Search for the cell housing the specified text and yield its (x, y) center coordinate. 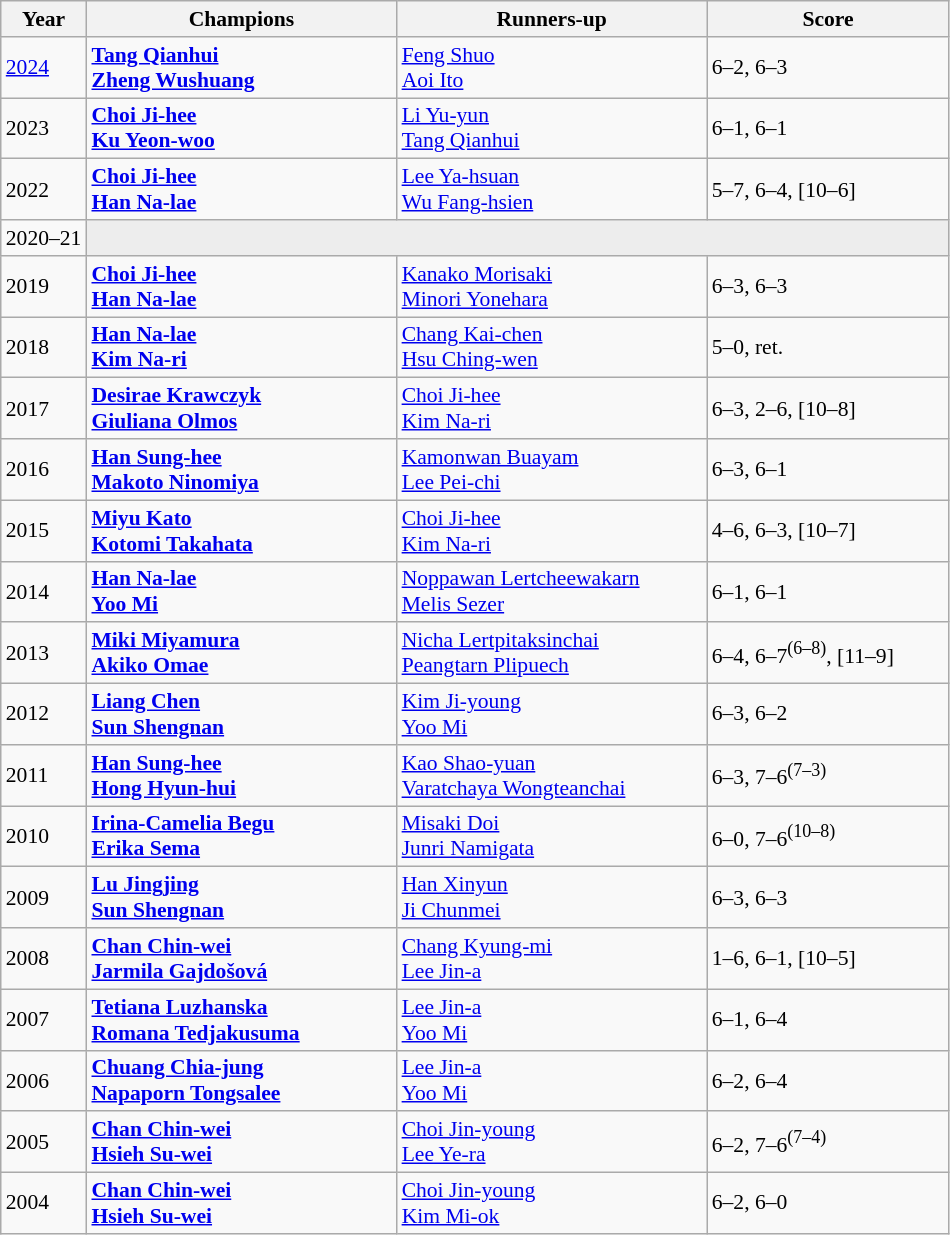
2007 (44, 1020)
2018 (44, 348)
Nicha Lertpitaksinchai Peangtarn Plipuech (552, 654)
Choi Jin-young Lee Ye-ra (552, 1142)
2010 (44, 836)
Kanako Morisaki Minori Yonehara (552, 286)
6–3, 6–1 (828, 470)
Score (828, 19)
2020–21 (44, 238)
2022 (44, 190)
Kamonwan Buayam Lee Pei-chi (552, 470)
2013 (44, 654)
6–4, 6–7(6–8), [11–9] (828, 654)
2004 (44, 1204)
Han Na-lae Yoo Mi (241, 592)
1–6, 6–1, [10–5] (828, 958)
6–3, 2–6, [10–8] (828, 408)
6–2, 6–0 (828, 1204)
Choi Ji-hee Ku Yeon-woo (241, 128)
4–6, 6–3, [10–7] (828, 530)
Han Sung-hee Makoto Ninomiya (241, 470)
6–2, 6–3 (828, 68)
2014 (44, 592)
2008 (44, 958)
Tetiana Luzhanska Romana Tedjakusuma (241, 1020)
6–2, 7–6(7–4) (828, 1142)
Kim Ji-young Yoo Mi (552, 714)
6–0, 7–6(10–8) (828, 836)
2016 (44, 470)
2019 (44, 286)
Runners-up (552, 19)
6–3, 7–6(7–3) (828, 776)
Misaki Doi Junri Namigata (552, 836)
Li Yu-yun Tang Qianhui (552, 128)
2015 (44, 530)
5–7, 6–4, [10–6] (828, 190)
Irina-Camelia Begu Erika Sema (241, 836)
2009 (44, 898)
2006 (44, 1080)
Han Xinyun Ji Chunmei (552, 898)
Chan Chin-wei Jarmila Gajdošová (241, 958)
2012 (44, 714)
2017 (44, 408)
Miyu Kato Kotomi Takahata (241, 530)
Kao Shao-yuan Varatchaya Wongteanchai (552, 776)
Liang Chen Sun Shengnan (241, 714)
6–1, 6–4 (828, 1020)
2005 (44, 1142)
Miki Miyamura Akiko Omae (241, 654)
Lu Jingjing Sun Shengnan (241, 898)
5–0, ret. (828, 348)
2011 (44, 776)
Han Sung-hee Hong Hyun-hui (241, 776)
Chang Kai-chen Hsu Ching-wen (552, 348)
6–3, 6–2 (828, 714)
Lee Ya-hsuan Wu Fang-hsien (552, 190)
Chang Kyung-mi Lee Jin-a (552, 958)
Desirae Krawczyk Giuliana Olmos (241, 408)
Chuang Chia-jung Napaporn Tongsalee (241, 1080)
Year (44, 19)
6–2, 6–4 (828, 1080)
Choi Jin-young Kim Mi-ok (552, 1204)
Feng Shuo Aoi Ito (552, 68)
Tang Qianhui Zheng Wushuang (241, 68)
Han Na-lae Kim Na-ri (241, 348)
2023 (44, 128)
2024 (44, 68)
Champions (241, 19)
Noppawan Lertcheewakarn Melis Sezer (552, 592)
